Search for the cell housing the specified text and yield its (x, y) center coordinate. 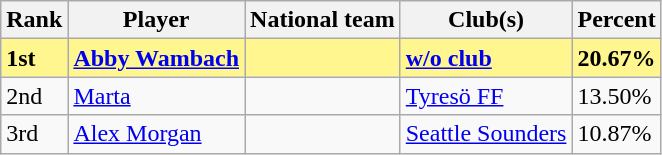
Seattle Sounders (486, 134)
1st (34, 58)
13.50% (616, 96)
National team (323, 20)
10.87% (616, 134)
Percent (616, 20)
20.67% (616, 58)
Rank (34, 20)
3rd (34, 134)
2nd (34, 96)
Marta (156, 96)
Abby Wambach (156, 58)
Club(s) (486, 20)
Player (156, 20)
Alex Morgan (156, 134)
Tyresö FF (486, 96)
w/o club (486, 58)
